Return the (X, Y) coordinate for the center point of the cell that contains the specified text.  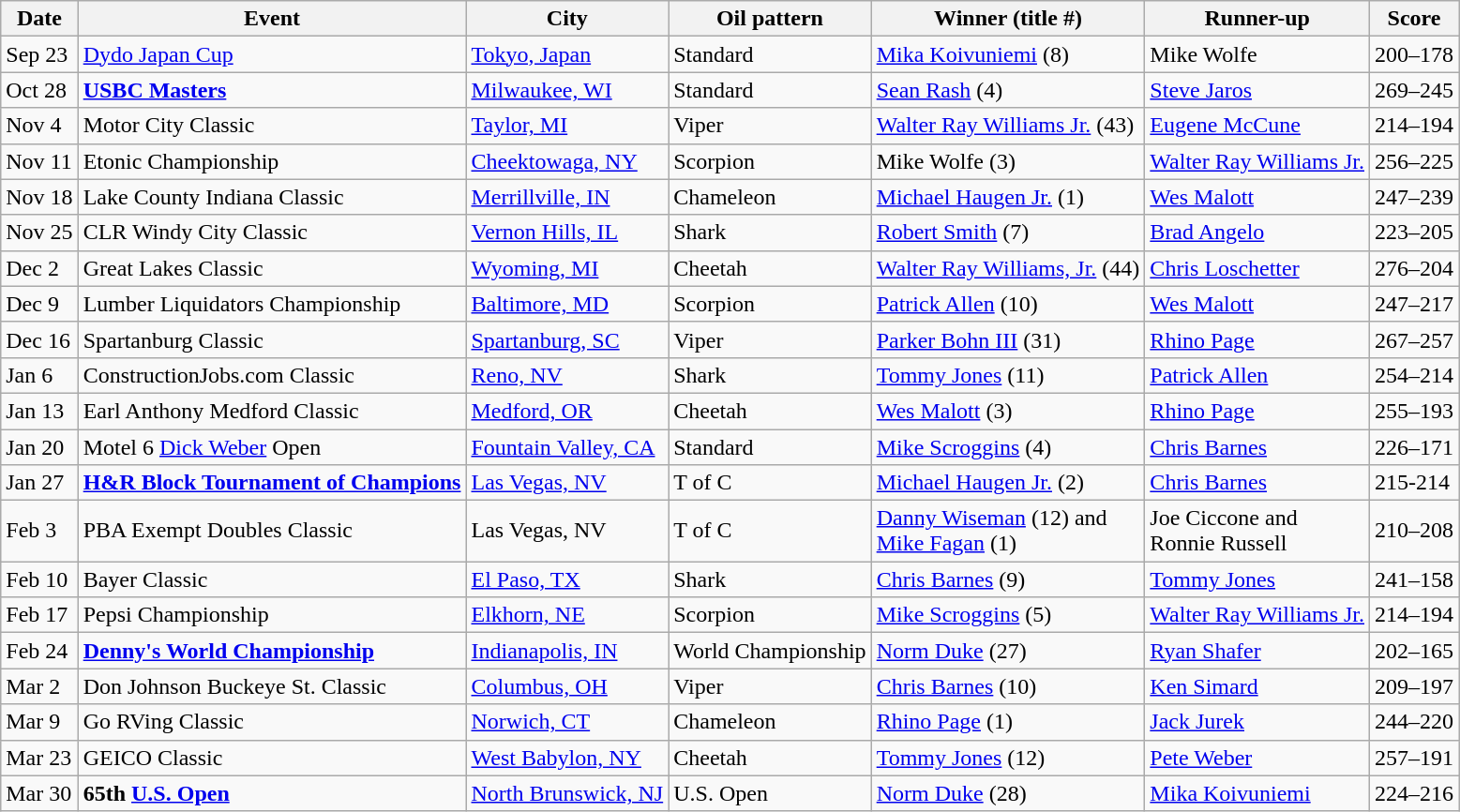
Indianapolis, IN (567, 651)
Motor City Classic (272, 126)
ConstructionJobs.com Classic (272, 375)
Lake County Indiana Classic (272, 197)
Dec 16 (39, 339)
241–158 (1414, 579)
Columbus, OH (567, 686)
Sean Rash (4) (1008, 90)
Ken Simard (1257, 686)
Mike Scroggins (5) (1008, 615)
Motel 6 Dick Weber Open (272, 447)
276–204 (1414, 268)
Cheektowaga, NY (567, 161)
Earl Anthony Medford Classic (272, 411)
Norwich, CT (567, 722)
Milwaukee, WI (567, 90)
Dec 9 (39, 304)
Rhino Page (1) (1008, 722)
Go RVing Classic (272, 722)
Tommy Jones (11) (1008, 375)
Tokyo, Japan (567, 54)
Oil pattern (770, 19)
Tommy Jones (1257, 579)
209–197 (1414, 686)
200–178 (1414, 54)
Mar 2 (39, 686)
Vernon Hills, IL (567, 233)
H&R Block Tournament of Champions (272, 483)
Nov 4 (39, 126)
Denny's World Championship (272, 651)
Jan 13 (39, 411)
Lumber Liquidators Championship (272, 304)
Ryan Shafer (1257, 651)
Great Lakes Classic (272, 268)
CLR Windy City Classic (272, 233)
Score (1414, 19)
Mar 30 (39, 793)
257–191 (1414, 758)
Robert Smith (7) (1008, 233)
247–217 (1414, 304)
223–205 (1414, 233)
Sep 23 (39, 54)
Brad Angelo (1257, 233)
Dec 2 (39, 268)
Jan 20 (39, 447)
254–214 (1414, 375)
Medford, OR (567, 411)
Oct 28 (39, 90)
Nov 18 (39, 197)
Danny Wiseman (12) andMike Fagan (1) (1008, 531)
El Paso, TX (567, 579)
Spartanburg, SC (567, 339)
Tommy Jones (12) (1008, 758)
Feb 10 (39, 579)
Jan 27 (39, 483)
Winner (title #) (1008, 19)
Etonic Championship (272, 161)
Mike Scroggins (4) (1008, 447)
Chris Barnes (9) (1008, 579)
65th U.S. Open (272, 793)
Jan 6 (39, 375)
Steve Jaros (1257, 90)
Dydo Japan Cup (272, 54)
Pepsi Championship (272, 615)
Mar 9 (39, 722)
Michael Haugen Jr. (1) (1008, 197)
U.S. Open (770, 793)
Feb 3 (39, 531)
Feb 17 (39, 615)
Fountain Valley, CA (567, 447)
215-214 (1414, 483)
Reno, NV (567, 375)
Chris Barnes (10) (1008, 686)
Date (39, 19)
Nov 25 (39, 233)
Bayer Classic (272, 579)
202–165 (1414, 651)
West Babylon, NY (567, 758)
Jack Jurek (1257, 722)
Runner-up (1257, 19)
267–257 (1414, 339)
Mika Koivuniemi (8) (1008, 54)
Mar 23 (39, 758)
Elkhorn, NE (567, 615)
World Championship (770, 651)
Don Johnson Buckeye St. Classic (272, 686)
Spartanburg Classic (272, 339)
256–225 (1414, 161)
Baltimore, MD (567, 304)
USBC Masters (272, 90)
City (567, 19)
GEICO Classic (272, 758)
Walter Ray Williams Jr. (43) (1008, 126)
North Brunswick, NJ (567, 793)
247–239 (1414, 197)
210–208 (1414, 531)
Mike Wolfe (1257, 54)
Wyoming, MI (567, 268)
PBA Exempt Doubles Classic (272, 531)
Taylor, MI (567, 126)
Patrick Allen (10) (1008, 304)
269–245 (1414, 90)
Norm Duke (28) (1008, 793)
Joe Ciccone andRonnie Russell (1257, 531)
Mike Wolfe (3) (1008, 161)
Merrillville, IN (567, 197)
Pete Weber (1257, 758)
Eugene McCune (1257, 126)
Mika Koivuniemi (1257, 793)
226–171 (1414, 447)
Chris Loschetter (1257, 268)
224–216 (1414, 793)
Feb 24 (39, 651)
244–220 (1414, 722)
Event (272, 19)
Norm Duke (27) (1008, 651)
Patrick Allen (1257, 375)
Wes Malott (3) (1008, 411)
255–193 (1414, 411)
Nov 11 (39, 161)
Walter Ray Williams, Jr. (44) (1008, 268)
Michael Haugen Jr. (2) (1008, 483)
Parker Bohn III (31) (1008, 339)
